Detect which cell encompasses the target text, then output its [x, y] center coordinate. 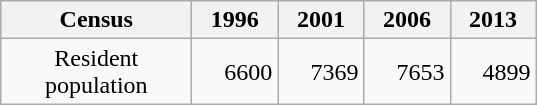
4899 [493, 72]
7653 [407, 72]
2006 [407, 20]
Resident population [96, 72]
7369 [321, 72]
2013 [493, 20]
2001 [321, 20]
6600 [235, 72]
Census [96, 20]
1996 [235, 20]
